For the text-containing cell, return its midpoint in [x, y] coordinate format. 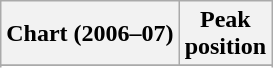
Peakposition [225, 34]
Chart (2006–07) [90, 34]
